Return the (X, Y) coordinate for the center point of the cell that contains the specified text.  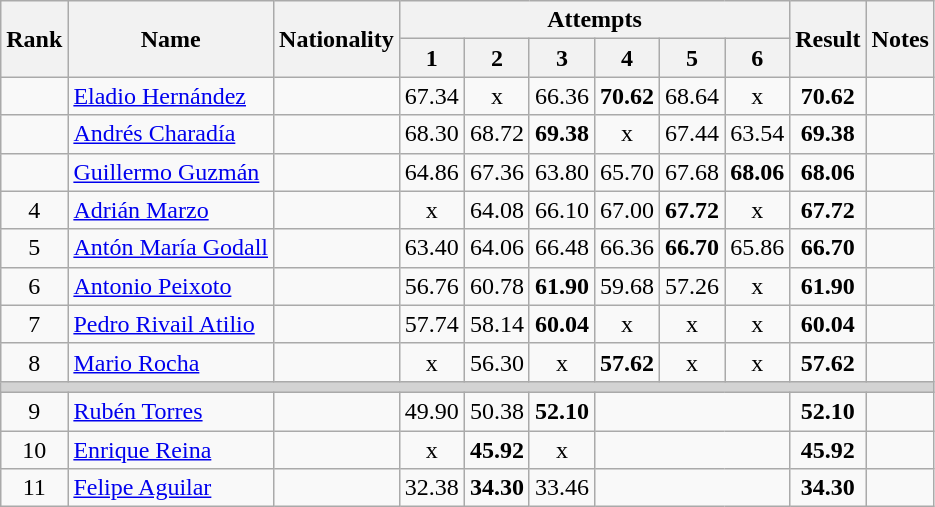
67.68 (692, 172)
Guillermo Guzmán (171, 172)
7 (34, 324)
68.72 (496, 134)
11 (34, 488)
56.30 (496, 362)
Enrique Reina (171, 449)
Notes (900, 39)
50.38 (496, 411)
Nationality (337, 39)
32.38 (432, 488)
Eladio Hernández (171, 96)
Felipe Aguilar (171, 488)
3 (562, 58)
57.74 (432, 324)
Name (171, 39)
60.78 (496, 286)
Antón María Godall (171, 248)
64.08 (496, 210)
2 (496, 58)
63.54 (758, 134)
59.68 (626, 286)
Antonio Peixoto (171, 286)
1 (432, 58)
Adrián Marzo (171, 210)
10 (34, 449)
67.44 (692, 134)
58.14 (496, 324)
64.86 (432, 172)
Mario Rocha (171, 362)
33.46 (562, 488)
65.86 (758, 248)
68.64 (692, 96)
56.76 (432, 286)
66.10 (562, 210)
64.06 (496, 248)
8 (34, 362)
Rubén Torres (171, 411)
67.34 (432, 96)
57.26 (692, 286)
66.48 (562, 248)
Attempts (594, 20)
9 (34, 411)
Andrés Charadía (171, 134)
63.80 (562, 172)
49.90 (432, 411)
Rank (34, 39)
63.40 (432, 248)
67.36 (496, 172)
Pedro Rivail Atilio (171, 324)
65.70 (626, 172)
67.00 (626, 210)
Result (828, 39)
68.30 (432, 134)
